Determine the (x, y) coordinate at the center of the cell enclosing the given text.  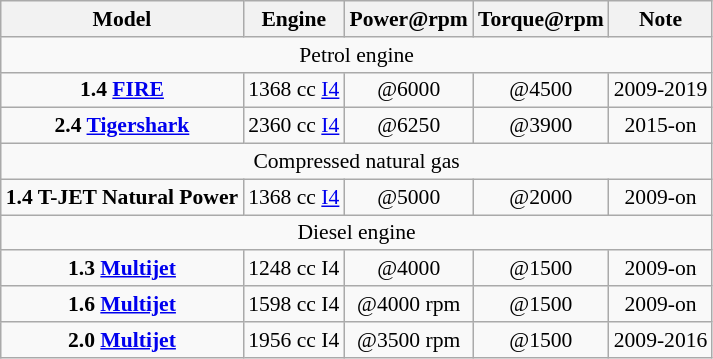
Torque@rpm (541, 19)
@3500 rpm (408, 340)
Petrol engine (357, 55)
@2000 (541, 197)
2015-on (661, 126)
Compressed natural gas (357, 162)
1.3 Multijet (122, 269)
Model (122, 19)
Power@rpm (408, 19)
Note (661, 19)
1956 cc I4 (294, 340)
1598 cc I4 (294, 304)
2360 cc I4 (294, 126)
@6000 (408, 90)
1.6 Multijet (122, 304)
2.4 Tigershark (122, 126)
2009-2016 (661, 340)
@4500 (541, 90)
@5000 (408, 197)
@4000 rpm (408, 304)
1.4 T-JET Natural Power (122, 197)
Engine (294, 19)
2009-2019 (661, 90)
@6250 (408, 126)
@3900 (541, 126)
2.0 Multijet (122, 340)
@4000 (408, 269)
1248 cc I4 (294, 269)
Diesel engine (357, 233)
1.4 FIRE (122, 90)
